Locate the cell with the specified text and output its [x, y] center coordinate. 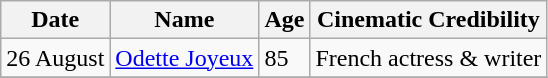
Name [184, 20]
Age [284, 20]
Odette Joyeux [184, 58]
85 [284, 58]
Date [56, 20]
26 August [56, 58]
French actress & writer [428, 58]
Cinematic Credibility [428, 20]
